Return (x, y) of the center of cell containing provided text 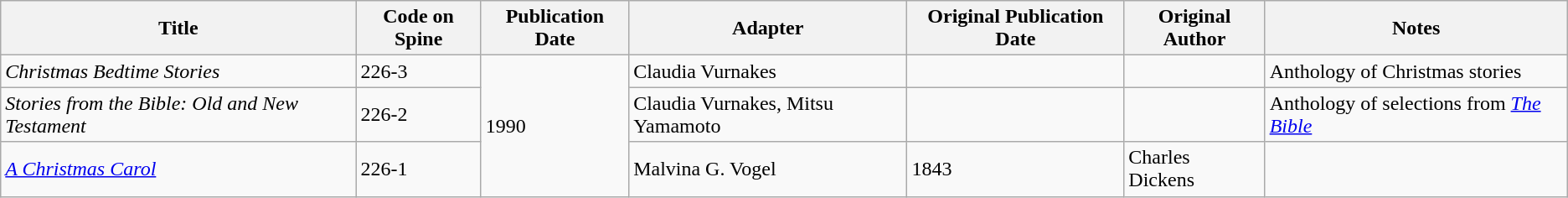
Christmas Bedtime Stories (178, 71)
226-2 (419, 114)
1843 (1015, 169)
1990 (554, 126)
Title (178, 29)
Adapter (768, 29)
Anthology of Christmas stories (1416, 71)
Original Publication Date (1015, 29)
Notes (1416, 29)
A Christmas Carol (178, 169)
Anthology of selections from The Bible (1416, 114)
Code on Spine (419, 29)
Publication Date (554, 29)
Charles Dickens (1194, 169)
Original Author (1194, 29)
226-3 (419, 71)
Stories from the Bible: Old and New Testament (178, 114)
Claudia Vurnakes, Mitsu Yamamoto (768, 114)
Claudia Vurnakes (768, 71)
226-1 (419, 169)
Malvina G. Vogel (768, 169)
